Return the (x, y) coordinate for the center point of the cell that contains the specified text.  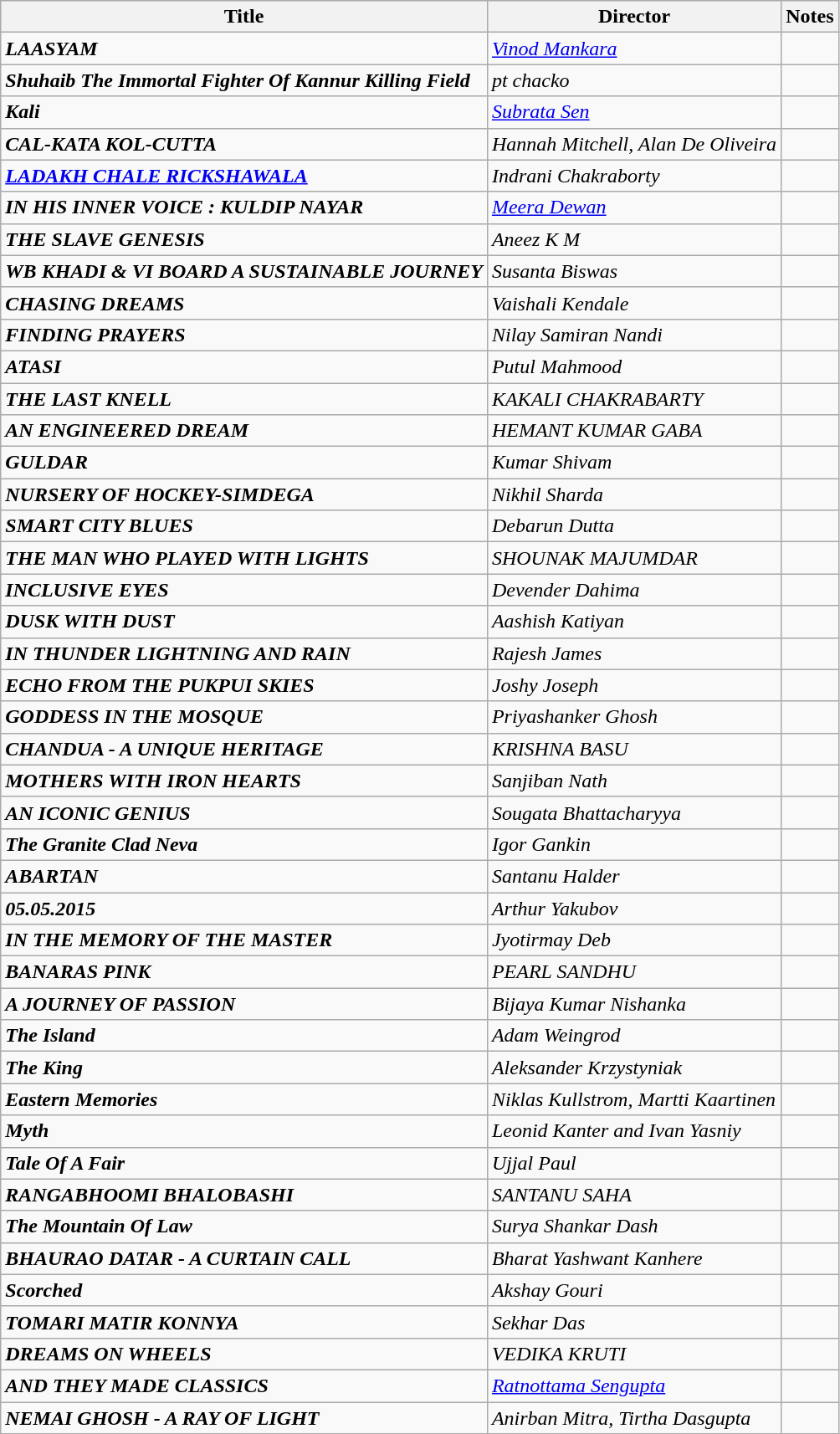
AN ENGINEERED DREAM (244, 431)
The Mountain Of Law (244, 1227)
Vaishali Kendale (634, 303)
AND THEY MADE CLASSICS (244, 1385)
WB KHADI & VI BOARD A SUSTAINABLE JOURNEY (244, 271)
Notes (810, 17)
Joshy Joseph (634, 685)
THE LAST KNELL (244, 399)
MOTHERS WITH IRON HEARTS (244, 781)
SMART CITY BLUES (244, 526)
Igor Gankin (634, 844)
Rajesh James (634, 653)
DREAMS ON WHEELS (244, 1354)
GODDESS IN THE MOSQUE (244, 717)
THE SLAVE GENESIS (244, 239)
pt chacko (634, 80)
Leonid Kanter and Ivan Yasniy (634, 1131)
Priyashanker Ghosh (634, 717)
ABARTAN (244, 876)
Eastern Memories (244, 1099)
Meera Dewan (634, 207)
Shuhaib The Immortal Fighter Of Kannur Killing Field (244, 80)
Sanjiban Nath (634, 781)
PEARL SANDHU (634, 972)
KAKALI CHAKRABARTY (634, 399)
ECHO FROM THE PUKPUI SKIES (244, 685)
SANTANU SAHA (634, 1195)
Arthur Yakubov (634, 908)
Anirban Mitra, Tirtha Dasgupta (634, 1418)
Kali (244, 112)
NURSERY OF HOCKEY-SIMDEGA (244, 494)
IN HIS INNER VOICE : KULDIP NAYAR (244, 207)
Subrata Sen (634, 112)
Debarun Dutta (634, 526)
GULDAR (244, 463)
Susanta Biswas (634, 271)
Akshay Gouri (634, 1290)
The Granite Clad Neva (244, 844)
THE MAN WHO PLAYED WITH LIGHTS (244, 558)
ATASI (244, 366)
CHANDUA - A UNIQUE HERITAGE (244, 749)
Surya Shankar Dash (634, 1227)
BANARAS PINK (244, 972)
Jyotirmay Deb (634, 940)
Devender Dahima (634, 590)
The King (244, 1068)
KRISHNA BASU (634, 749)
A JOURNEY OF PASSION (244, 1004)
CAL-KATA KOL-CUTTA (244, 144)
Aashish Katiyan (634, 622)
AN ICONIC GENIUS (244, 812)
Putul Mahmood (634, 366)
IN THE MEMORY OF THE MASTER (244, 940)
SHOUNAK MAJUMDAR (634, 558)
Ujjal Paul (634, 1163)
Kumar Shivam (634, 463)
Adam Weingrod (634, 1036)
NEMAI GHOSH - A RAY OF LIGHT (244, 1418)
BHAURAO DATAR - A CURTAIN CALL (244, 1258)
INCLUSIVE EYES (244, 590)
Indrani Chakraborty (634, 176)
Aleksander Krzystyniak (634, 1068)
TOMARI MATIR KONNYA (244, 1322)
Title (244, 17)
Bharat Yashwant Kanhere (634, 1258)
DUSK WITH DUST (244, 622)
Director (634, 17)
05.05.2015 (244, 908)
LAASYAM (244, 49)
HEMANT KUMAR GABA (634, 431)
LADAKH CHALE RICKSHAWALA (244, 176)
Vinod Mankara (634, 49)
RANGABHOOMI BHALOBASHI (244, 1195)
Sekhar Das (634, 1322)
Myth (244, 1131)
The Island (244, 1036)
FINDING PRAYERS (244, 335)
Tale Of A Fair (244, 1163)
Santanu Halder (634, 876)
CHASING DREAMS (244, 303)
Scorched (244, 1290)
VEDIKA KRUTI (634, 1354)
Aneez K M (634, 239)
Ratnottama Sengupta (634, 1385)
IN THUNDER LIGHTNING AND RAIN (244, 653)
Nikhil Sharda (634, 494)
Hannah Mitchell, Alan De Oliveira (634, 144)
Bijaya Kumar Nishanka (634, 1004)
Niklas Kullstrom, Martti Kaartinen (634, 1099)
Nilay Samiran Nandi (634, 335)
Sougata Bhattacharyya (634, 812)
